Return [x, y] of the center of cell containing provided text 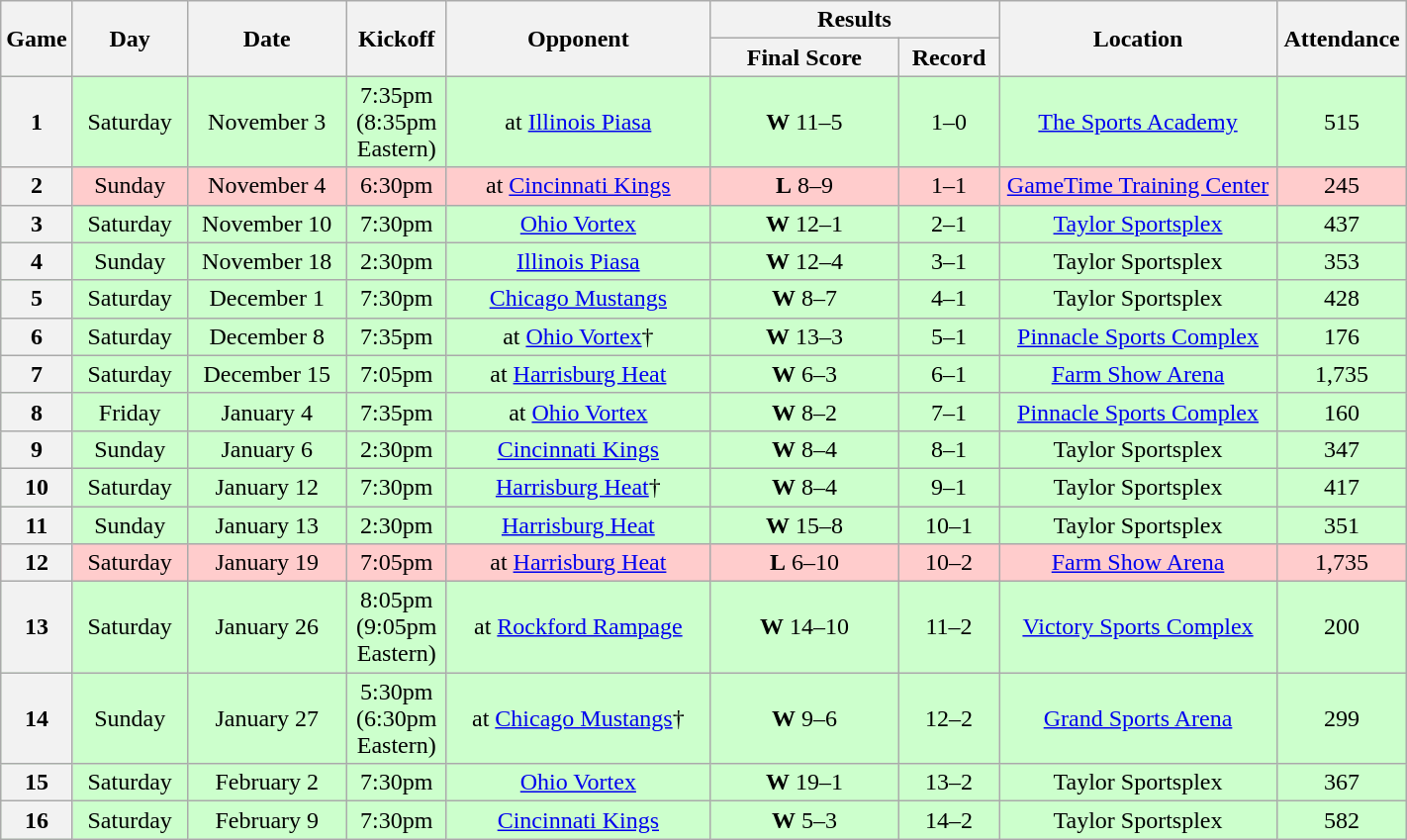
January 4 [267, 412]
3 [37, 224]
1 [37, 122]
W 6–3 [803, 374]
Attendance [1342, 39]
GameTime Training Center [1138, 186]
347 [1342, 449]
Victory Sports Complex [1138, 627]
Location [1138, 39]
10 [37, 487]
December 1 [267, 299]
at Rockford Rampage [578, 627]
Results [854, 20]
428 [1342, 299]
The Sports Academy [1138, 122]
L 6–10 [803, 563]
7 [37, 374]
14–2 [948, 820]
Illinois Piasa [578, 261]
November 10 [267, 224]
Harrisburg Heat [578, 525]
8 [37, 412]
12 [37, 563]
10–2 [948, 563]
February 9 [267, 820]
160 [1342, 412]
Record [948, 57]
6–1 [948, 374]
11–2 [948, 627]
4–1 [948, 299]
Final Score [803, 57]
16 [37, 820]
5:30pm(6:30pm Eastern) [396, 718]
11 [37, 525]
W 9–6 [803, 718]
Grand Sports Arena [1138, 718]
4 [37, 261]
353 [1342, 261]
417 [1342, 487]
W 11–5 [803, 122]
W 8–7 [803, 299]
December 8 [267, 336]
515 [1342, 122]
176 [1342, 336]
January 27 [267, 718]
Kickoff [396, 39]
1–0 [948, 122]
8–1 [948, 449]
January 12 [267, 487]
2 [37, 186]
299 [1342, 718]
Day [130, 39]
at Ohio Vortex [578, 412]
Date [267, 39]
W 14–10 [803, 627]
at Cincinnati Kings [578, 186]
14 [37, 718]
6:30pm [396, 186]
at Chicago Mustangs† [578, 718]
W 12–1 [803, 224]
2–1 [948, 224]
W 13–3 [803, 336]
January 13 [267, 525]
15 [37, 783]
W 15–8 [803, 525]
at Ohio Vortex† [578, 336]
1–1 [948, 186]
10–1 [948, 525]
8:05pm(9:05pm Eastern) [396, 627]
13 [37, 627]
437 [1342, 224]
February 2 [267, 783]
7:35pm(8:35pm Eastern) [396, 122]
6 [37, 336]
13–2 [948, 783]
November 3 [267, 122]
3–1 [948, 261]
January 19 [267, 563]
245 [1342, 186]
351 [1342, 525]
Game [37, 39]
9–1 [948, 487]
November 18 [267, 261]
L 8–9 [803, 186]
January 6 [267, 449]
Chicago Mustangs [578, 299]
5 [37, 299]
5–1 [948, 336]
December 15 [267, 374]
7–1 [948, 412]
W 12–4 [803, 261]
9 [37, 449]
Harrisburg Heat† [578, 487]
200 [1342, 627]
12–2 [948, 718]
W 5–3 [803, 820]
367 [1342, 783]
January 26 [267, 627]
582 [1342, 820]
Opponent [578, 39]
W 8–2 [803, 412]
W 19–1 [803, 783]
November 4 [267, 186]
at Illinois Piasa [578, 122]
Friday [130, 412]
